Detect which cell encompasses the target text, then output its (X, Y) center coordinate. 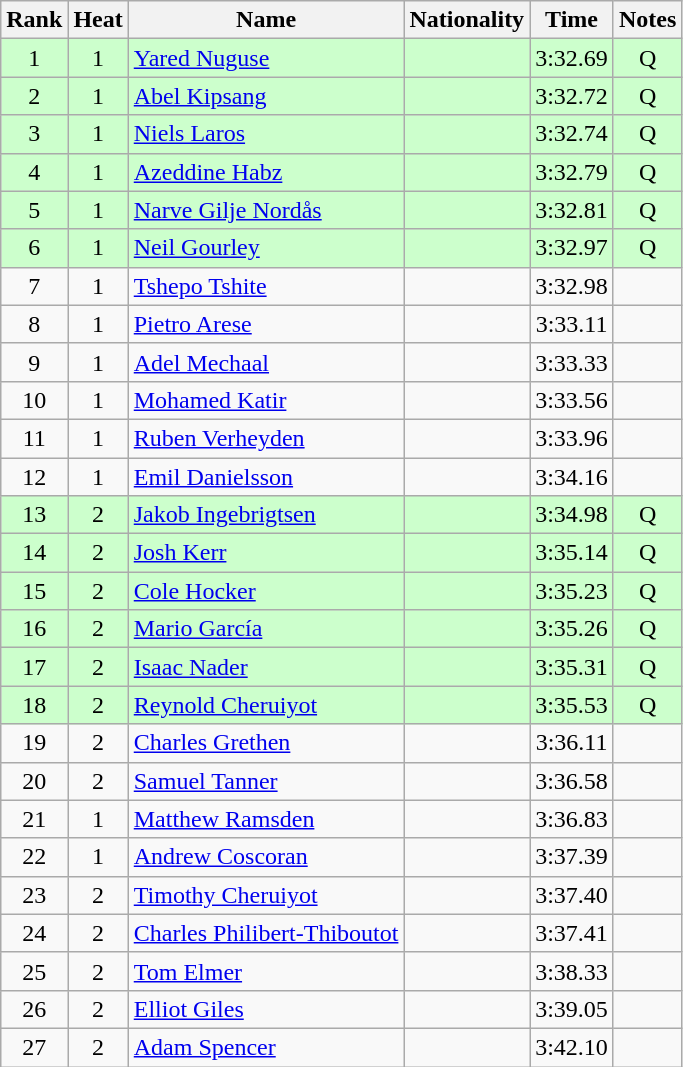
25 (34, 971)
Timothy Cheruiyot (266, 895)
8 (34, 324)
3:37.41 (572, 933)
Pietro Arese (266, 324)
3:39.05 (572, 1009)
Samuel Tanner (266, 781)
Time (572, 20)
Neil Gourley (266, 248)
17 (34, 667)
7 (34, 286)
3:32.81 (572, 210)
5 (34, 210)
20 (34, 781)
Mohamed Katir (266, 400)
Matthew Ramsden (266, 819)
Name (266, 20)
14 (34, 553)
3:35.26 (572, 629)
3:34.98 (572, 515)
4 (34, 172)
Azeddine Habz (266, 172)
Emil Danielsson (266, 477)
Notes (647, 20)
Yared Nuguse (266, 58)
3:35.14 (572, 553)
Abel Kipsang (266, 96)
Isaac Nader (266, 667)
Charles Grethen (266, 743)
Nationality (467, 20)
3:42.10 (572, 1047)
3:37.39 (572, 857)
3:32.74 (572, 134)
Andrew Coscoran (266, 857)
Josh Kerr (266, 553)
Jakob Ingebrigtsen (266, 515)
11 (34, 438)
3:36.58 (572, 781)
Ruben Verheyden (266, 438)
3:37.40 (572, 895)
13 (34, 515)
Tshepo Tshite (266, 286)
24 (34, 933)
Niels Laros (266, 134)
18 (34, 705)
3 (34, 134)
Mario García (266, 629)
26 (34, 1009)
16 (34, 629)
3:32.79 (572, 172)
3:33.33 (572, 362)
Adam Spencer (266, 1047)
19 (34, 743)
21 (34, 819)
Narve Gilje Nordås (266, 210)
10 (34, 400)
3:32.69 (572, 58)
12 (34, 477)
3:33.56 (572, 400)
3:34.16 (572, 477)
Tom Elmer (266, 971)
Reynold Cheruiyot (266, 705)
3:32.72 (572, 96)
Adel Mechaal (266, 362)
3:35.31 (572, 667)
23 (34, 895)
3:32.97 (572, 248)
3:33.11 (572, 324)
3:36.83 (572, 819)
15 (34, 591)
22 (34, 857)
Elliot Giles (266, 1009)
Charles Philibert-Thiboutot (266, 933)
3:33.96 (572, 438)
27 (34, 1047)
3:38.33 (572, 971)
3:36.11 (572, 743)
Heat (98, 20)
Rank (34, 20)
3:35.53 (572, 705)
Cole Hocker (266, 591)
9 (34, 362)
3:32.98 (572, 286)
3:35.23 (572, 591)
6 (34, 248)
